Output the (x, y) coordinate of the center of the cell containing the given text.  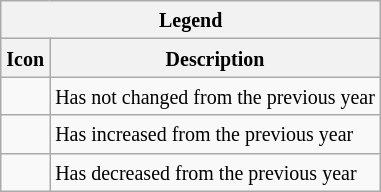
Has decreased from the previous year (216, 172)
Legend (191, 20)
Description (216, 58)
Has increased from the previous year (216, 134)
Icon (26, 58)
Has not changed from the previous year (216, 96)
